Determine the (x, y) coordinate at the center of the cell enclosing the given text.  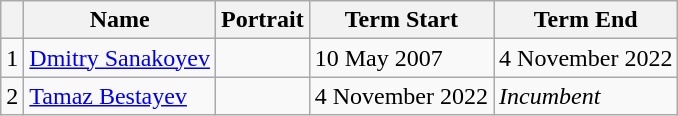
Dmitry Sanakoyev (120, 58)
1 (12, 58)
Term Start (401, 20)
Incumbent (586, 96)
Term End (586, 20)
Portrait (263, 20)
Name (120, 20)
2 (12, 96)
10 May 2007 (401, 58)
Tamaz Bestayev (120, 96)
